Pinpoint the cell where the given text exists, returning its (X, Y) midpoint coordinate. 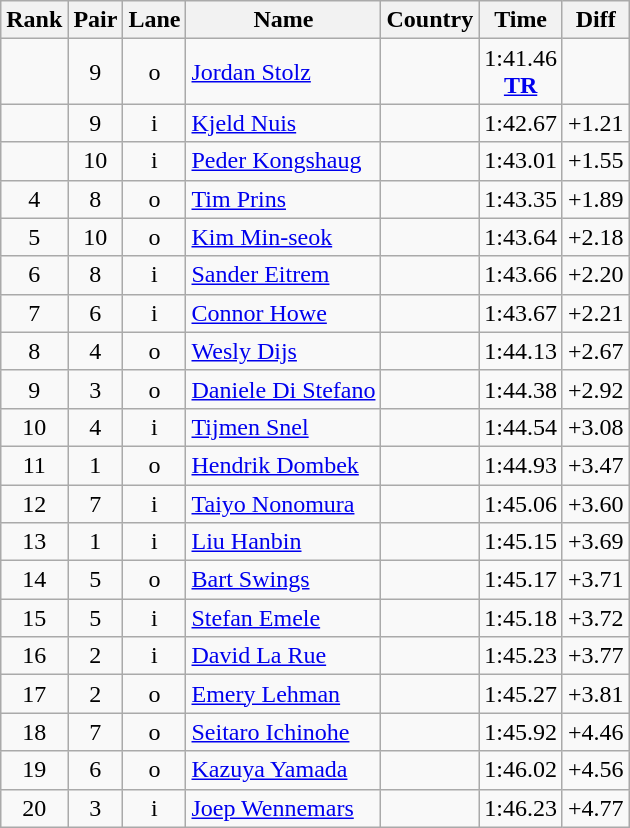
1:43.01 (521, 161)
Pair (96, 20)
Lane (154, 20)
Taiyo Nonomura (284, 503)
+4.77 (596, 808)
16 (34, 656)
1:45.23 (521, 656)
Daniele Di Stefano (284, 389)
+1.21 (596, 123)
+2.67 (596, 351)
15 (34, 618)
13 (34, 542)
+3.60 (596, 503)
Peder Kongshaug (284, 161)
+2.92 (596, 389)
+4.46 (596, 732)
Tijmen Snel (284, 427)
Stefan Emele (284, 618)
1:43.67 (521, 313)
Sander Eitrem (284, 275)
Connor Howe (284, 313)
Liu Hanbin (284, 542)
Country (430, 20)
+3.08 (596, 427)
+3.72 (596, 618)
1:45.92 (521, 732)
18 (34, 732)
1:44.13 (521, 351)
1:46.02 (521, 770)
1:45.27 (521, 694)
1:41.46TR (521, 72)
Wesly Dijs (284, 351)
+2.20 (596, 275)
Diff (596, 20)
+3.47 (596, 465)
+1.89 (596, 199)
+3.71 (596, 580)
Joep Wennemars (284, 808)
20 (34, 808)
+3.69 (596, 542)
1:44.93 (521, 465)
+3.81 (596, 694)
Jordan Stolz (284, 72)
Hendrik Dombek (284, 465)
1:43.64 (521, 237)
Tim Prins (284, 199)
1:45.15 (521, 542)
Bart Swings (284, 580)
12 (34, 503)
1:44.54 (521, 427)
1:43.66 (521, 275)
Name (284, 20)
Kjeld Nuis (284, 123)
+1.55 (596, 161)
1:43.35 (521, 199)
17 (34, 694)
Emery Lehman (284, 694)
1:45.18 (521, 618)
19 (34, 770)
+4.56 (596, 770)
1:45.17 (521, 580)
14 (34, 580)
+2.18 (596, 237)
11 (34, 465)
Seitaro Ichinohe (284, 732)
Time (521, 20)
Rank (34, 20)
+2.21 (596, 313)
David La Rue (284, 656)
1:45.06 (521, 503)
1:44.38 (521, 389)
1:46.23 (521, 808)
+3.77 (596, 656)
Kazuya Yamada (284, 770)
Kim Min-seok (284, 237)
1:42.67 (521, 123)
